Provide the [x, y] coordinate of the cell's center where the given text is located.  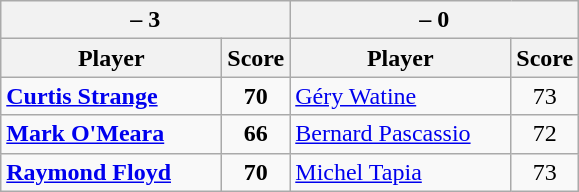
Michel Tapia [400, 172]
Raymond Floyd [112, 172]
Bernard Pascassio [400, 134]
Curtis Strange [112, 96]
– 3 [146, 20]
Géry Watine [400, 96]
72 [545, 134]
66 [256, 134]
– 0 [434, 20]
Mark O'Meara [112, 134]
